Determine the (x, y) coordinate at the center of the cell enclosing the given text.  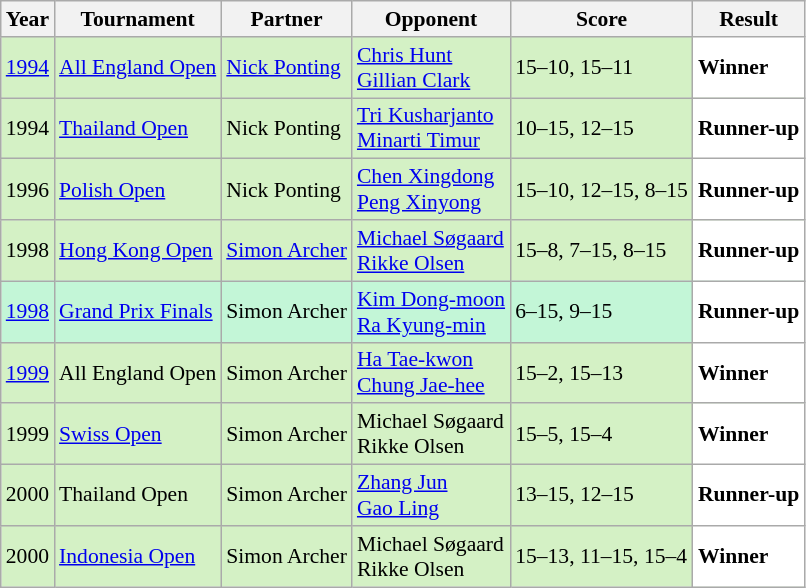
Grand Prix Finals (138, 312)
Year (28, 19)
Kim Dong-moon Ra Kyung-min (431, 312)
Zhang Jun Gao Ling (431, 496)
Polish Open (138, 190)
Hong Kong Open (138, 250)
15–5, 15–4 (602, 434)
15–8, 7–15, 8–15 (602, 250)
Tri Kusharjanto Minarti Timur (431, 128)
Indonesia Open (138, 556)
15–13, 11–15, 15–4 (602, 556)
Ha Tae-kwon Chung Jae-hee (431, 372)
Chen Xingdong Peng Xinyong (431, 190)
Swiss Open (138, 434)
13–15, 12–15 (602, 496)
Chris Hunt Gillian Clark (431, 68)
Tournament (138, 19)
Result (748, 19)
15–10, 15–11 (602, 68)
1996 (28, 190)
15–2, 15–13 (602, 372)
6–15, 9–15 (602, 312)
Score (602, 19)
Opponent (431, 19)
15–10, 12–15, 8–15 (602, 190)
Partner (286, 19)
10–15, 12–15 (602, 128)
